Scan for the cell matching the given text and deliver its [x, y] coordinate at center. 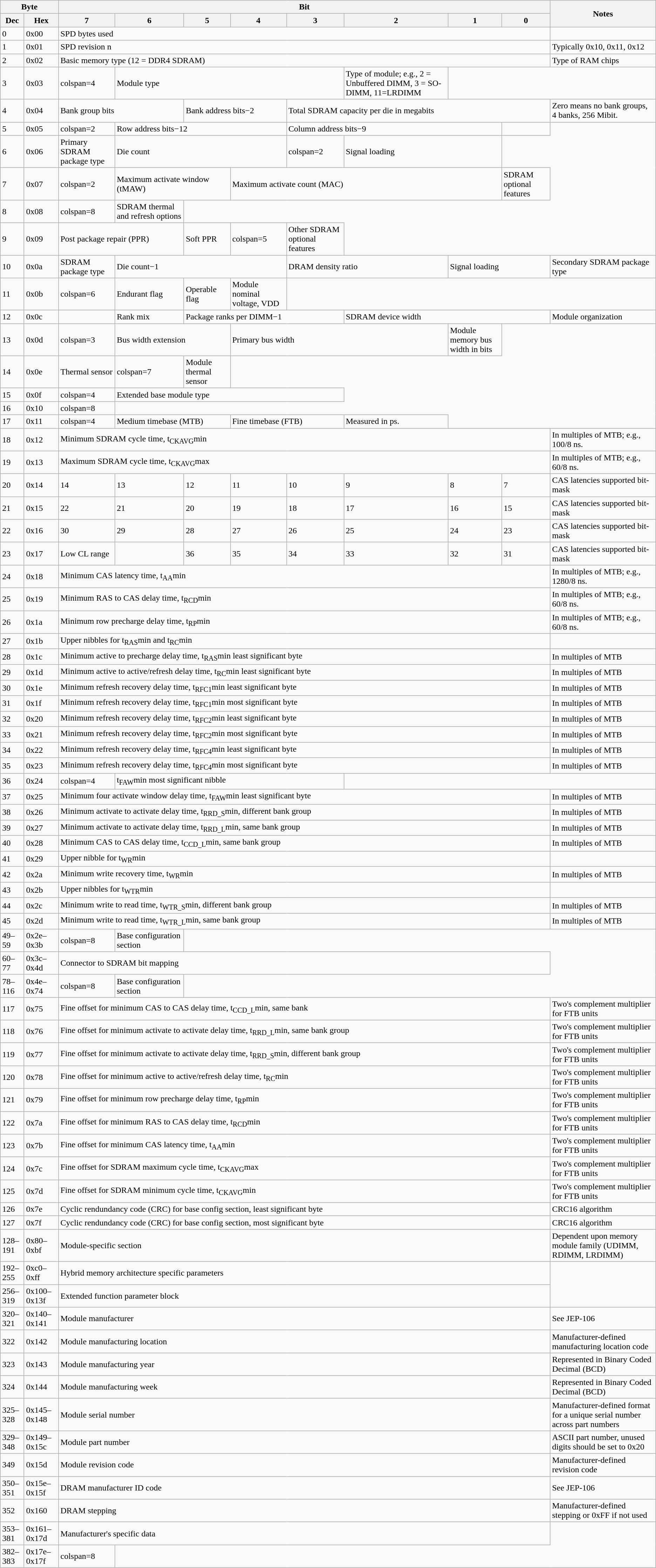
Thermal sensor [87, 372]
119 [12, 1054]
Primary SDRAM package type [87, 151]
60–77 [12, 963]
0x0d [41, 340]
Fine timebase (FTB) [287, 421]
0x142 [41, 1341]
Module manufacturing location [304, 1341]
0x09 [41, 239]
0x02 [41, 60]
0x1f [41, 703]
0x2b [41, 890]
Manufacturer-defined revision code [603, 1465]
0x19 [41, 599]
Medium timebase (MTB) [173, 421]
Fine offset for minimum CAS latency time, tAAmin [304, 1146]
0x29 [41, 859]
Module thermal sensor [207, 372]
0x15e–0x15f [41, 1488]
Post package repair (PPR) [121, 239]
192–255 [12, 1273]
353–381 [12, 1534]
Row address bits−12 [201, 129]
0x100–0x13f [41, 1296]
Minimum refresh recovery delay time, tRFC2min least significant byte [304, 719]
0x14 [41, 485]
0x24 [41, 781]
0x23 [41, 765]
Primary bus width [339, 340]
Minimum refresh recovery delay time, tRFC4min least significant byte [304, 750]
0x1c [41, 657]
0x04 [41, 111]
0x144 [41, 1387]
0x77 [41, 1054]
colspan=7 [149, 372]
42 [12, 874]
0x10 [41, 408]
349 [12, 1465]
0xc0–0xff [41, 1273]
350–351 [12, 1488]
0x75 [41, 1008]
Extended base module type [230, 395]
Maximum SDRAM cycle time, tCKAVGmax [304, 462]
ASCII part number, unused digits should be set to 0x20 [603, 1442]
0x05 [41, 129]
Fine offset for minimum RAS to CAS delay time, tRCDmin [304, 1123]
Minimum SDRAM cycle time, tCKAVGmin [304, 440]
colspan=3 [87, 340]
0x16 [41, 531]
0x7a [41, 1123]
0x161–0x17d [41, 1534]
127 [12, 1223]
0x08 [41, 211]
Upper nibble for tWRmin [304, 859]
tFAWmin most significant nibble [230, 781]
Low CL range [87, 553]
117 [12, 1008]
0x80–0xbf [41, 1245]
Fine offset for minimum activate to activate delay time, tRRD_Lmin, same bank group [304, 1032]
Typically 0x10, 0x11, 0x12 [603, 47]
Fine offset for minimum active to active/refresh delay time, tRCmin [304, 1077]
Type of RAM chips [603, 60]
329–348 [12, 1442]
0x22 [41, 750]
DRAM manufacturer ID code [304, 1488]
0x143 [41, 1364]
SPD bytes used [304, 34]
325–328 [12, 1414]
Dependent upon memory module family (UDIMM, RDIMM, LRDIMM) [603, 1245]
0x3c–0x4d [41, 963]
0x4e–0x74 [41, 986]
Zero means no bank groups, 4 banks, 256 Mibit. [603, 111]
39 [12, 828]
Endurant flag [149, 294]
In multiples of MTB; e.g., 1280/8 ns. [603, 576]
0x76 [41, 1032]
0x7b [41, 1146]
Maximum activate window (tMAW) [173, 184]
In multiples of MTB; e.g., 100/8 ns. [603, 440]
Module manufacturer [304, 1318]
0x28 [41, 843]
Minimum refresh recovery delay time, tRFC1min most significant byte [304, 703]
352 [12, 1510]
Module revision code [304, 1465]
118 [12, 1032]
0x0c [41, 317]
0x11 [41, 421]
0x2c [41, 905]
Maximum activate count (MAC) [366, 184]
Basic memory type (12 = DDR4 SDRAM) [304, 60]
0x0b [41, 294]
Operable flag [207, 294]
Minimum write to read time, tWTR_Smin, different bank group [304, 905]
Minimum refresh recovery delay time, tRFC4min most significant byte [304, 765]
37 [12, 797]
Soft PPR [207, 239]
120 [12, 1077]
colspan=5 [258, 239]
Manufacturer-defined format for a unique serial number across part numbers [603, 1414]
Bank address bits−2 [235, 111]
41 [12, 859]
44 [12, 905]
DRAM density ratio [367, 266]
Fine offset for minimum row precharge delay time, tRPmin [304, 1100]
121 [12, 1100]
Minimum RAS to CAS delay time, tRCDmin [304, 599]
Package ranks per DIMM−1 [264, 317]
0x25 [41, 797]
SPD revision n [304, 47]
0x2e–0x3b [41, 940]
Module nominal voltage, VDD [258, 294]
Module serial number [304, 1414]
Secondary SDRAM package type [603, 266]
Minimum CAS to CAS delay time, tCCD_Lmin, same bank group [304, 843]
Minimum activate to activate delay time, tRRD_Lmin, same bank group [304, 828]
Minimum active to precharge delay time, tRASmin least significant byte [304, 657]
Notes [603, 14]
0x140–0x141 [41, 1318]
Extended function parameter block [304, 1296]
Bus width extension [173, 340]
0x1b [41, 641]
Minimum activate to activate delay time, tRRD_Smin, different bank group [304, 812]
40 [12, 843]
Manufacturer-defined manufacturing location code [603, 1341]
0x18 [41, 576]
Module manufacturing week [304, 1387]
Hybrid memory architecture specific parameters [304, 1273]
SDRAM thermal and refresh options [149, 211]
Minimum four activate window delay time, tFAWmin least significant byte [304, 797]
Minimum active to active/refresh delay time, tRCmin least significant byte [304, 672]
0x0f [41, 395]
43 [12, 890]
0x145–0x148 [41, 1414]
Manufacturer's specific data [304, 1534]
0x7c [41, 1168]
Module part number [304, 1442]
0x1e [41, 688]
Module memory bus width in bits [475, 340]
Byte [29, 7]
0x26 [41, 812]
126 [12, 1209]
0x1d [41, 672]
0x0e [41, 372]
125 [12, 1191]
Die count−1 [201, 266]
78–116 [12, 986]
323 [12, 1364]
0x15 [41, 508]
Module-specific section [304, 1245]
Bit [304, 7]
DRAM stepping [304, 1510]
Upper nibbles for tRASmin and tRCmin [304, 641]
123 [12, 1146]
0x17 [41, 553]
128–191 [12, 1245]
Minimum refresh recovery delay time, tRFC2min most significant byte [304, 735]
Column address bits−9 [394, 129]
0x149–0x15c [41, 1442]
0x06 [41, 151]
Minimum CAS latency time, tAAmin [304, 576]
322 [12, 1341]
38 [12, 812]
124 [12, 1168]
0x7f [41, 1223]
colspan=6 [87, 294]
Bank group bits [121, 111]
45 [12, 921]
Rank mix [149, 317]
0x20 [41, 719]
0x27 [41, 828]
SDRAM optional features [526, 184]
Minimum row precharge delay time, tRPmin [304, 622]
Upper nibbles for tWTRmin [304, 890]
0x7e [41, 1209]
0x0a [41, 266]
Other SDRAM optional features [315, 239]
0x79 [41, 1100]
0x7d [41, 1191]
Fine offset for SDRAM maximum cycle time, tCKAVGmax [304, 1168]
Cyclic rendundancy code (CRC) for base config section, least significant byte [304, 1209]
SDRAM package type [87, 266]
324 [12, 1387]
0x12 [41, 440]
0x03 [41, 83]
0x78 [41, 1077]
0x00 [41, 34]
Hex [41, 20]
Fine offset for minimum CAS to CAS delay time, tCCD_Lmin, same bank [304, 1008]
0x17e–0x17f [41, 1556]
Total SDRAM capacity per die in megabits [418, 111]
Fine offset for minimum activate to activate delay time, tRRD_Smin, different bank group [304, 1054]
Fine offset for SDRAM minimum cycle time, tCKAVGmin [304, 1191]
0x01 [41, 47]
0x2a [41, 874]
Minimum write recovery time, tWRmin [304, 874]
Dec [12, 20]
Minimum refresh recovery delay time, tRFC1min least significant byte [304, 688]
Type of module; e.g., 2 = Unbuffered DIMM, 3 = SO-DIMM, 11=LRDIMM [396, 83]
49–59 [12, 940]
0x21 [41, 735]
320–321 [12, 1318]
256–319 [12, 1296]
Module organization [603, 317]
Connector to SDRAM bit mapping [304, 963]
Measured in ps. [396, 421]
0x160 [41, 1510]
122 [12, 1123]
Module type [230, 83]
Minimum write to read time, tWTR_Lmin, same bank group [304, 921]
0x15d [41, 1465]
0x07 [41, 184]
0x13 [41, 462]
0x2d [41, 921]
382–383 [12, 1556]
Module manufacturing year [304, 1364]
Die count [201, 151]
SDRAM device width [447, 317]
Manufacturer-defined stepping or 0xFF if not used [603, 1510]
0x1a [41, 622]
Cyclic rendundancy code (CRC) for base config section, most significant byte [304, 1223]
